Output the [X, Y] coordinate of the center of the cell containing the given text.  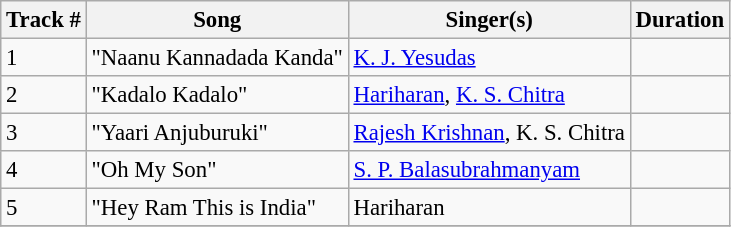
Rajesh Krishnan, K. S. Chitra [489, 133]
S. P. Balasubrahmanyam [489, 170]
1 [44, 58]
Duration [680, 20]
Hariharan, K. S. Chitra [489, 95]
K. J. Yesudas [489, 58]
Hariharan [489, 208]
"Oh My Son" [217, 170]
5 [44, 208]
"Hey Ram This is India" [217, 208]
"Naanu Kannadada Kanda" [217, 58]
2 [44, 95]
Singer(s) [489, 20]
3 [44, 133]
Song [217, 20]
"Kadalo Kadalo" [217, 95]
Track # [44, 20]
"Yaari Anjuburuki" [217, 133]
4 [44, 170]
